Determine the [X, Y] coordinate at the center of the cell enclosing the given text.  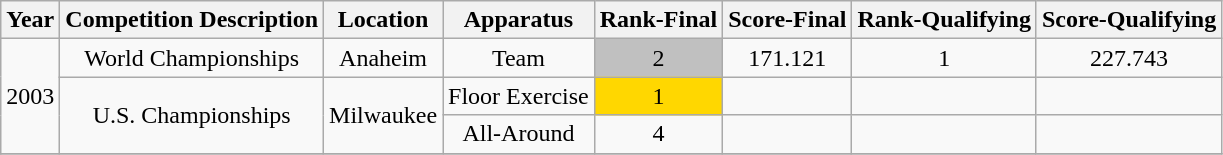
227.743 [1128, 58]
Rank-Final [658, 20]
Apparatus [519, 20]
World Championships [192, 58]
4 [658, 134]
Score-Qualifying [1128, 20]
Team [519, 58]
All-Around [519, 134]
171.121 [788, 58]
Milwaukee [384, 115]
U.S. Championships [192, 115]
Competition Description [192, 20]
Year [30, 20]
Anaheim [384, 58]
Rank-Qualifying [944, 20]
Floor Exercise [519, 96]
2003 [30, 96]
2 [658, 58]
Location [384, 20]
Score-Final [788, 20]
